Pinpoint the cell where the given text exists, returning its [x, y] midpoint coordinate. 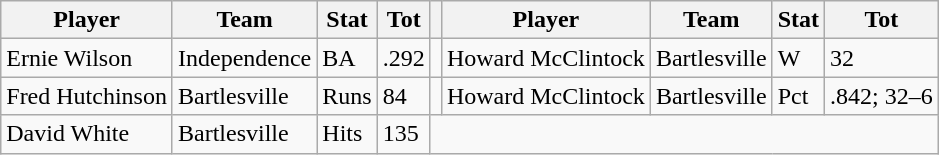
W [798, 58]
Pct [798, 96]
Hits [347, 134]
Ernie Wilson [87, 58]
Fred Hutchinson [87, 96]
135 [404, 134]
BA [347, 58]
.842; 32–6 [882, 96]
84 [404, 96]
Runs [347, 96]
Independence [244, 58]
32 [882, 58]
.292 [404, 58]
David White [87, 134]
